Capture the cell that displays the provided text and extract its [X, Y] central coordinate. 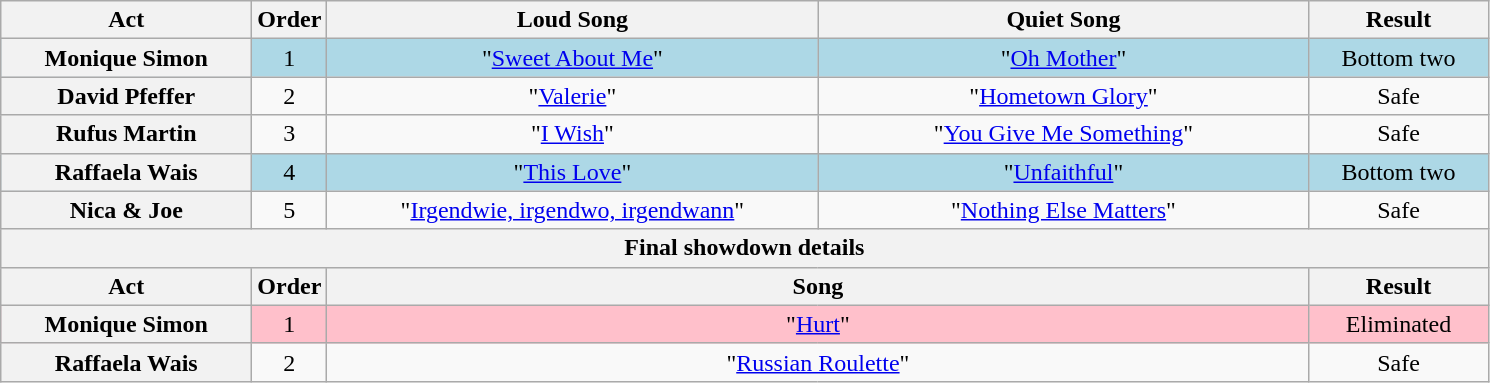
David Pfeffer [126, 96]
"This Love" [572, 172]
Final showdown details [744, 248]
Nica & Joe [126, 210]
4 [290, 172]
"Unfaithful" [1064, 172]
Rufus Martin [126, 134]
"Hometown Glory" [1064, 96]
"You Give Me Something" [1064, 134]
Eliminated [1398, 324]
5 [290, 210]
"Irgendwie, irgendwo, irgendwann" [572, 210]
"I Wish" [572, 134]
"Nothing Else Matters" [1064, 210]
"Hurt" [818, 324]
"Russian Roulette" [818, 362]
3 [290, 134]
"Oh Mother" [1064, 58]
Loud Song [572, 20]
"Valerie" [572, 96]
Song [818, 286]
"Sweet About Me" [572, 58]
Quiet Song [1064, 20]
